Pinpoint the cell where the given text exists, returning its [x, y] midpoint coordinate. 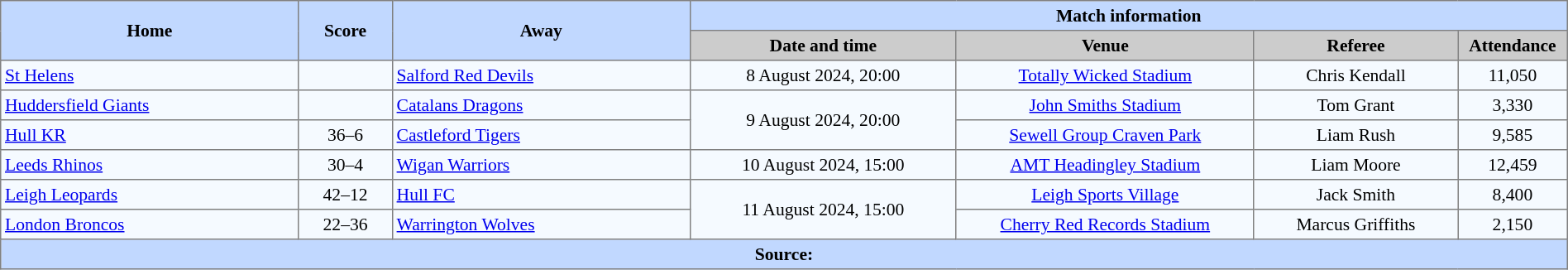
Sewell Group Craven Park [1105, 135]
Hull FC [541, 195]
Wigan Warriors [541, 165]
Warrington Wolves [541, 224]
Catalans Dragons [541, 105]
Leeds Rhinos [150, 165]
Liam Rush [1355, 135]
12,459 [1513, 165]
Source: [784, 254]
Away [541, 31]
Leigh Sports Village [1105, 195]
AMT Headingley Stadium [1105, 165]
9 August 2024, 20:00 [823, 120]
Score [346, 31]
Cherry Red Records Stadium [1105, 224]
Jack Smith [1355, 195]
Venue [1105, 46]
9,585 [1513, 135]
8 August 2024, 20:00 [823, 75]
10 August 2024, 15:00 [823, 165]
30–4 [346, 165]
22–36 [346, 224]
Date and time [823, 46]
London Broncos [150, 224]
11,050 [1513, 75]
St Helens [150, 75]
3,330 [1513, 105]
42–12 [346, 195]
8,400 [1513, 195]
Marcus Griffiths [1355, 224]
Match information [1128, 16]
Hull KR [150, 135]
Liam Moore [1355, 165]
John Smiths Stadium [1105, 105]
Leigh Leopards [150, 195]
Home [150, 31]
Totally Wicked Stadium [1105, 75]
36–6 [346, 135]
2,150 [1513, 224]
11 August 2024, 15:00 [823, 210]
Huddersfield Giants [150, 105]
Salford Red Devils [541, 75]
Tom Grant [1355, 105]
Attendance [1513, 46]
Castleford Tigers [541, 135]
Chris Kendall [1355, 75]
Referee [1355, 46]
